Search for the cell housing the specified text and yield its [x, y] center coordinate. 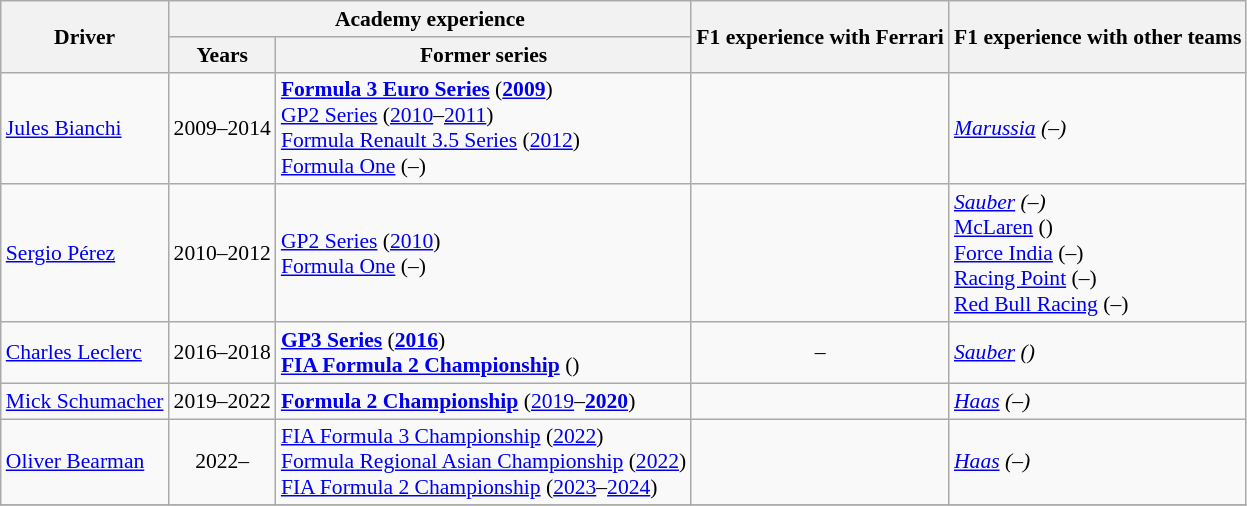
Formula 3 Euro Series (2009)GP2 Series (2010–2011)Formula Renault 3.5 Series (2012)Formula One (–) [484, 128]
Academy experience [430, 19]
Oliver Bearman [85, 462]
Driver [85, 36]
Jules Bianchi [85, 128]
2016–2018 [222, 352]
Sergio Pérez [85, 254]
F1 experience with Ferrari [820, 36]
Years [222, 55]
GP2 Series (2010)Formula One (–) [484, 254]
Formula 2 Championship (2019–2020) [484, 401]
FIA Formula 3 Championship (2022)Formula Regional Asian Championship (2022)FIA Formula 2 Championship (2023–2024) [484, 462]
Charles Leclerc [85, 352]
2010–2012 [222, 254]
F1 experience with other teams [1098, 36]
2022– [222, 462]
Sauber (–)McLaren ()Force India (–)Racing Point (–)Red Bull Racing (–) [1098, 254]
GP3 Series (2016)FIA Formula 2 Championship () [484, 352]
Sauber () [1098, 352]
Former series [484, 55]
2009–2014 [222, 128]
Marussia (–) [1098, 128]
2019–2022 [222, 401]
– [820, 352]
Mick Schumacher [85, 401]
